From the cell containing the given text, extract its center point as [X, Y] coordinate. 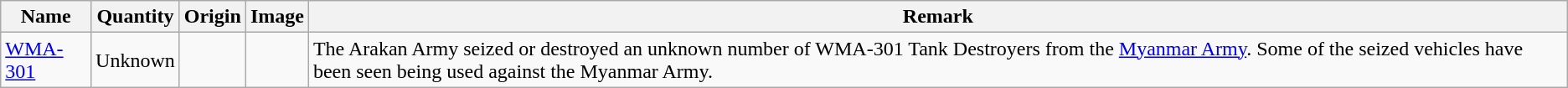
Image [276, 17]
Unknown [136, 60]
WMA-301 [46, 60]
Quantity [136, 17]
Name [46, 17]
Origin [213, 17]
Remark [938, 17]
